For the text-containing cell, return its midpoint in (x, y) coordinate format. 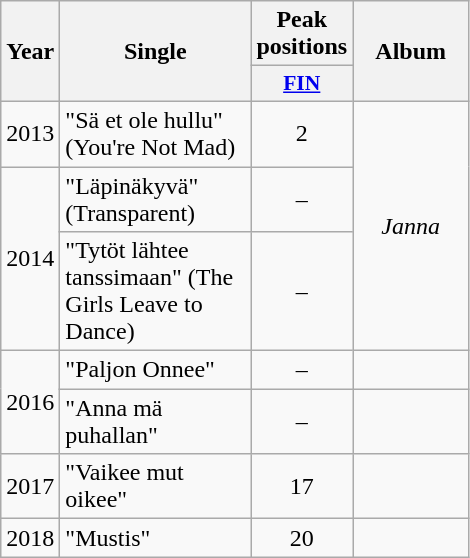
"Paljon Onnee" (156, 370)
"Vaikee mut oikee" (156, 486)
"Mustis" (156, 538)
"Tytöt lähtee tanssimaan" (The Girls Leave to Dance) (156, 292)
Album (411, 52)
Single (156, 52)
2 (302, 134)
"Sä et ole hullu" (You're Not Mad) (156, 134)
2017 (30, 486)
2018 (30, 538)
2016 (30, 402)
Year (30, 52)
2014 (30, 258)
"Anna mä puhallan" (156, 422)
Peak positions (302, 34)
Janna (411, 226)
2013 (30, 134)
17 (302, 486)
20 (302, 538)
FIN (302, 84)
"Läpinäkyvä" (Transparent) (156, 198)
